Scan for the cell matching the given text and deliver its [x, y] coordinate at center. 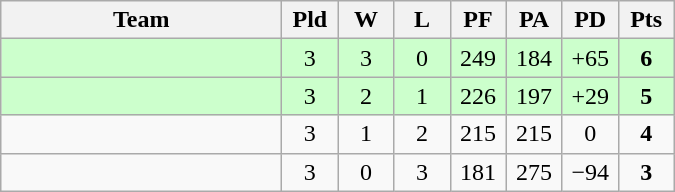
PF [478, 20]
197 [534, 96]
PA [534, 20]
249 [478, 58]
W [366, 20]
+29 [590, 96]
Team [142, 20]
−94 [590, 172]
181 [478, 172]
5 [646, 96]
226 [478, 96]
+65 [590, 58]
L [422, 20]
Pts [646, 20]
PD [590, 20]
Pld [310, 20]
6 [646, 58]
4 [646, 134]
275 [534, 172]
184 [534, 58]
